Pinpoint the cell where the given text exists, returning its [x, y] midpoint coordinate. 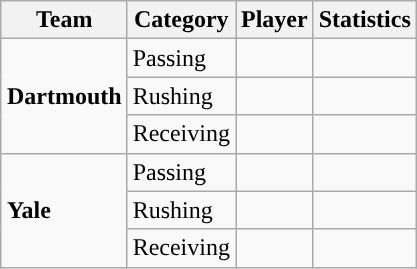
Yale [64, 210]
Dartmouth [64, 96]
Player [275, 20]
Team [64, 20]
Category [181, 20]
Statistics [364, 20]
